Determine the [X, Y] coordinate at the center of the cell enclosing the given text.  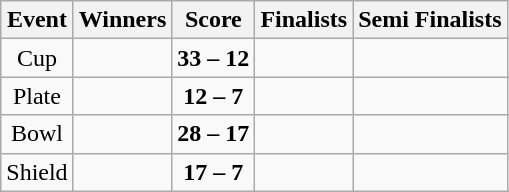
12 – 7 [214, 96]
33 – 12 [214, 58]
Cup [37, 58]
Winners [122, 20]
Finalists [304, 20]
Score [214, 20]
28 – 17 [214, 134]
Plate [37, 96]
Bowl [37, 134]
17 – 7 [214, 172]
Event [37, 20]
Shield [37, 172]
Semi Finalists [430, 20]
